Determine the [x, y] coordinate at the center of the cell enclosing the given text.  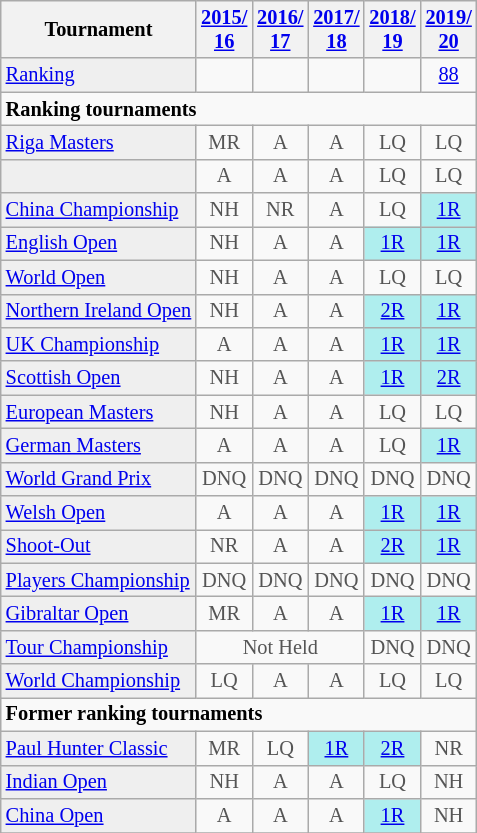
Players Championship [98, 580]
2017/18 [336, 29]
Welsh Open [98, 513]
European Masters [98, 412]
Scottish Open [98, 378]
China Open [98, 815]
2019/20 [449, 29]
China Championship [98, 210]
UK Championship [98, 344]
Gibraltar Open [98, 613]
Ranking tournaments [239, 109]
Indian Open [98, 782]
Paul Hunter Classic [98, 748]
Not Held [280, 647]
World Open [98, 277]
88 [449, 75]
Tour Championship [98, 647]
2016/17 [280, 29]
Former ranking tournaments [239, 714]
Ranking [98, 75]
Shoot-Out [98, 546]
English Open [98, 243]
German Masters [98, 445]
World Grand Prix [98, 479]
World Championship [98, 681]
Tournament [98, 29]
Riga Masters [98, 142]
Northern Ireland Open [98, 311]
2018/19 [392, 29]
2015/16 [224, 29]
